Pinpoint the cell where the given text exists, returning its (X, Y) midpoint coordinate. 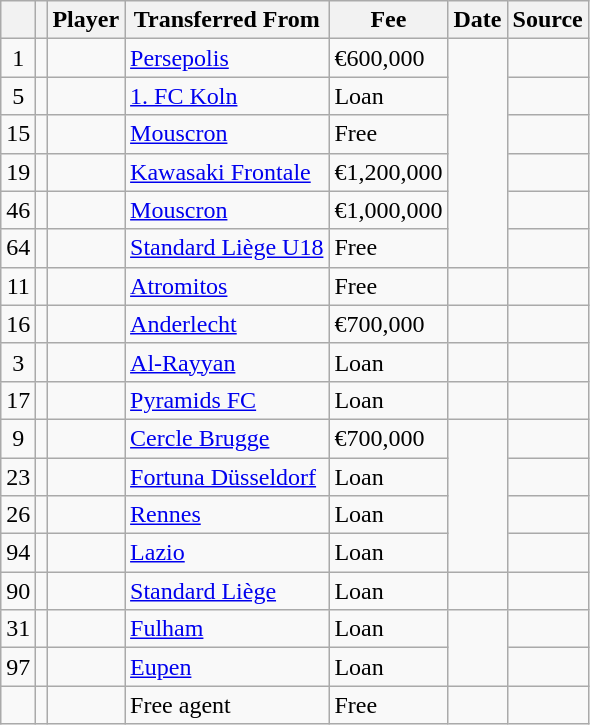
3 (18, 362)
Atromitos (227, 286)
23 (18, 477)
64 (18, 248)
19 (18, 172)
€600,000 (388, 58)
Al-Rayyan (227, 362)
Source (548, 20)
Free agent (227, 705)
90 (18, 591)
46 (18, 210)
11 (18, 286)
Transferred From (227, 20)
Standard Liège (227, 591)
94 (18, 553)
Kawasaki Frontale (227, 172)
15 (18, 134)
Lazio (227, 553)
Cercle Brugge (227, 438)
17 (18, 400)
97 (18, 667)
Eupen (227, 667)
€1,200,000 (388, 172)
5 (18, 96)
Player (86, 20)
1. FC Koln (227, 96)
1 (18, 58)
Pyramids FC (227, 400)
9 (18, 438)
Standard Liège U18 (227, 248)
Fortuna Düsseldorf (227, 477)
€1,000,000 (388, 210)
31 (18, 629)
Fulham (227, 629)
26 (18, 515)
Anderlecht (227, 324)
Rennes (227, 515)
16 (18, 324)
Fee (388, 20)
Persepolis (227, 58)
Date (478, 20)
